Provide the (x, y) coordinate of the cell's center where the given text is located.  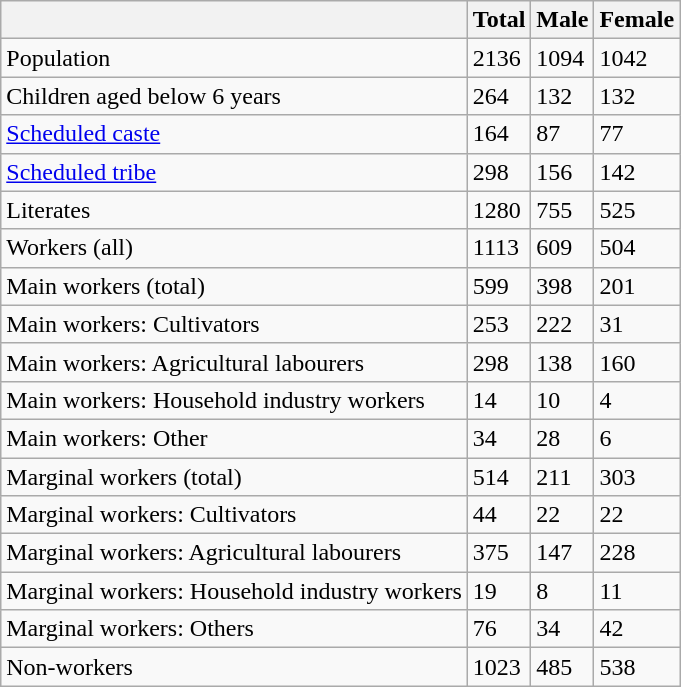
142 (637, 172)
375 (499, 553)
Scheduled caste (234, 134)
Scheduled tribe (234, 172)
599 (499, 286)
Main workers: Other (234, 438)
Literates (234, 210)
1023 (499, 667)
264 (499, 96)
Workers (all) (234, 248)
201 (637, 286)
Total (499, 20)
253 (499, 324)
525 (637, 210)
1042 (637, 58)
609 (562, 248)
485 (562, 667)
19 (499, 591)
Male (562, 20)
Main workers: Agricultural labourers (234, 362)
4 (637, 400)
Main workers: Cultivators (234, 324)
Marginal workers: Cultivators (234, 515)
87 (562, 134)
1280 (499, 210)
398 (562, 286)
Population (234, 58)
10 (562, 400)
42 (637, 629)
76 (499, 629)
Main workers: Household industry workers (234, 400)
228 (637, 553)
Children aged below 6 years (234, 96)
160 (637, 362)
538 (637, 667)
1113 (499, 248)
1094 (562, 58)
14 (499, 400)
2136 (499, 58)
Main workers (total) (234, 286)
Marginal workers: Agricultural labourers (234, 553)
222 (562, 324)
8 (562, 591)
Marginal workers: Others (234, 629)
504 (637, 248)
303 (637, 477)
755 (562, 210)
28 (562, 438)
Non-workers (234, 667)
164 (499, 134)
138 (562, 362)
31 (637, 324)
6 (637, 438)
77 (637, 134)
156 (562, 172)
Marginal workers: Household industry workers (234, 591)
Female (637, 20)
147 (562, 553)
514 (499, 477)
Marginal workers (total) (234, 477)
211 (562, 477)
44 (499, 515)
11 (637, 591)
